Output the (x, y) coordinate of the center of the cell containing the given text.  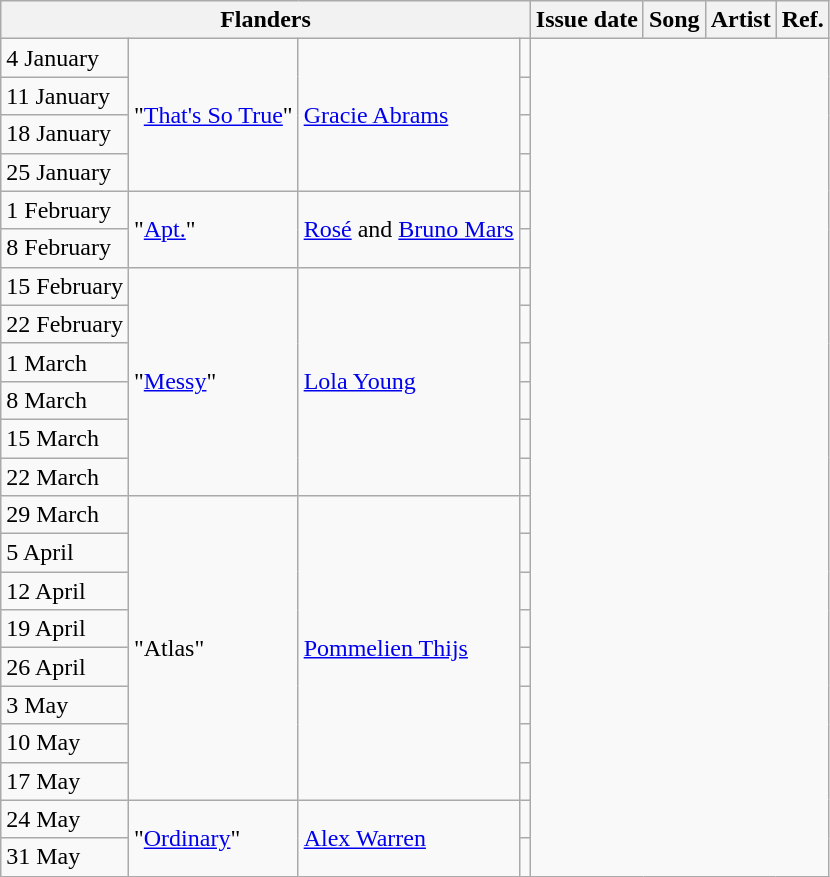
24 May (65, 819)
Issue date (586, 20)
Rosé and Bruno Mars (408, 229)
10 May (65, 743)
8 February (65, 248)
31 May (65, 857)
15 March (65, 438)
4 January (65, 58)
Alex Warren (408, 838)
"Messy" (213, 381)
26 April (65, 667)
8 March (65, 400)
Song (674, 20)
25 January (65, 172)
29 March (65, 515)
19 April (65, 629)
Pommelien Thijs (408, 648)
Artist (740, 20)
1 February (65, 210)
3 May (65, 705)
Ref. (802, 20)
Gracie Abrams (408, 115)
Flanders (266, 20)
11 January (65, 96)
"Apt." (213, 229)
22 February (65, 324)
15 February (65, 286)
17 May (65, 781)
22 March (65, 477)
"That's So True" (213, 115)
18 January (65, 134)
5 April (65, 553)
1 March (65, 362)
"Ordinary" (213, 838)
Lola Young (408, 381)
"Atlas" (213, 648)
12 April (65, 591)
